Determine the [X, Y] coordinate at the center of the cell enclosing the given text.  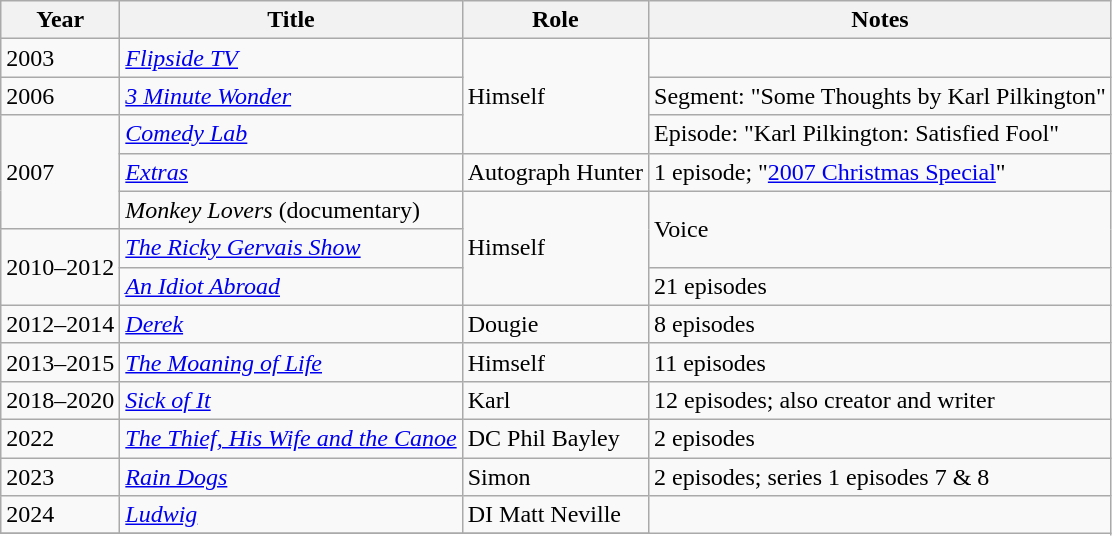
Autograph Hunter [555, 172]
Role [555, 20]
Ludwig [291, 515]
2007 [60, 172]
Episode: "Karl Pilkington: Satisfied Fool" [880, 134]
8 episodes [880, 324]
The Thief, His Wife and the Canoe [291, 438]
12 episodes; also creator and writer [880, 400]
2003 [60, 58]
Dougie [555, 324]
Derek [291, 324]
Year [60, 20]
2010–2012 [60, 267]
2012–2014 [60, 324]
An Idiot Abroad [291, 286]
2 episodes [880, 438]
Flipside TV [291, 58]
1 episode; "2007 Christmas Special" [880, 172]
Sick of It [291, 400]
2023 [60, 477]
Notes [880, 20]
3 Minute Wonder [291, 96]
2013–2015 [60, 362]
2022 [60, 438]
Simon [555, 477]
The Ricky Gervais Show [291, 248]
DC Phil Bayley [555, 438]
2006 [60, 96]
Extras [291, 172]
Voice [880, 229]
Rain Dogs [291, 477]
Title [291, 20]
Segment: "Some Thoughts by Karl Pilkington" [880, 96]
2024 [60, 515]
Monkey Lovers (documentary) [291, 210]
21 episodes [880, 286]
2018–2020 [60, 400]
DI Matt Neville [555, 515]
2 episodes; series 1 episodes 7 & 8 [880, 477]
Comedy Lab [291, 134]
Karl [555, 400]
The Moaning of Life [291, 362]
11 episodes [880, 362]
